Detect which cell encompasses the target text, then output its [x, y] center coordinate. 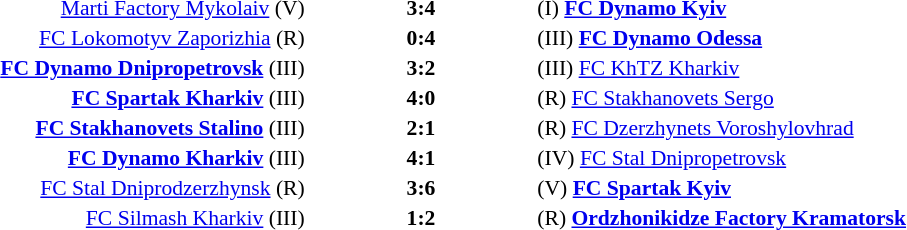
3:6 [422, 188]
4:1 [422, 158]
3:2 [422, 68]
0:4 [422, 38]
2:1 [422, 128]
4:0 [422, 98]
